Provide the (X, Y) coordinate of the cell's center where the given text is located.  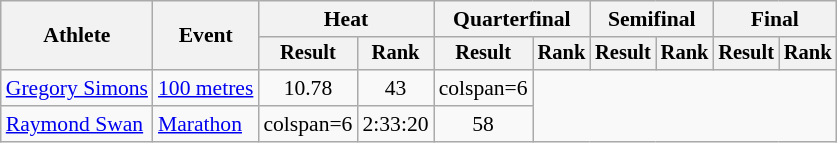
Semifinal (652, 19)
Athlete (77, 36)
58 (484, 124)
10.78 (308, 88)
Heat (346, 19)
2:33:20 (395, 124)
Final (774, 19)
43 (395, 88)
Marathon (206, 124)
100 metres (206, 88)
Raymond Swan (77, 124)
Event (206, 36)
Gregory Simons (77, 88)
Quarterfinal (512, 19)
